For the text-containing cell, return its midpoint in (x, y) coordinate format. 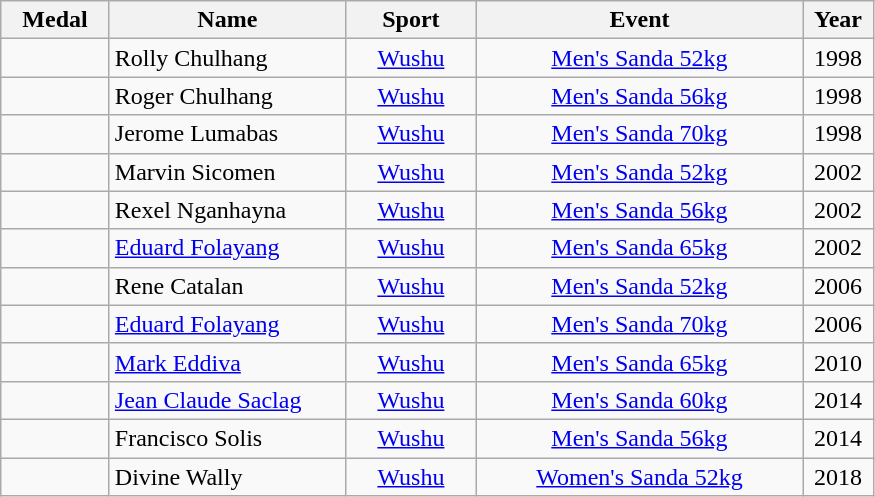
Name (227, 20)
Marvin Sicomen (227, 172)
Rexel Nganhayna (227, 210)
Sport (410, 20)
Rolly Chulhang (227, 58)
Event (639, 20)
2018 (838, 477)
Francisco Solis (227, 438)
2010 (838, 362)
Roger Chulhang (227, 96)
Mark Eddiva (227, 362)
Jean Claude Saclag (227, 400)
Women's Sanda 52kg (639, 477)
Rene Catalan (227, 286)
Divine Wally (227, 477)
Jerome Lumabas (227, 134)
Year (838, 20)
Medal (56, 20)
Men's Sanda 60kg (639, 400)
